From the cell containing the given text, extract its center point as (x, y) coordinate. 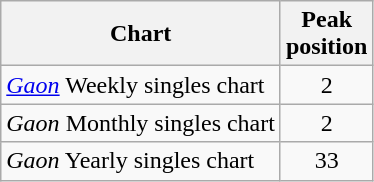
Peakposition (326, 34)
Gaon Monthly singles chart (141, 123)
33 (326, 161)
Gaon Yearly singles chart (141, 161)
Gaon Weekly singles chart (141, 85)
Chart (141, 34)
